Return the (X, Y) coordinate for the center point of the cell that contains the specified text.  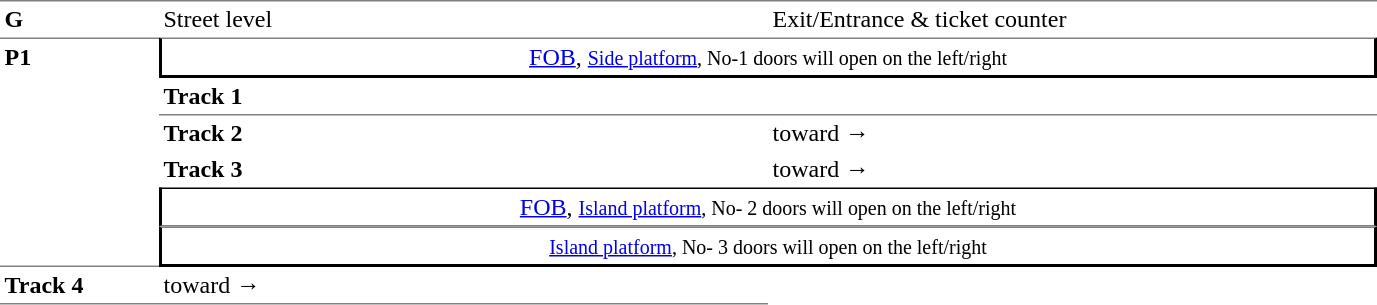
Track 3 (464, 170)
Exit/Entrance & ticket counter (1072, 19)
Track 1 (464, 97)
Track 2 (464, 134)
Track 4 (80, 286)
Island platform, No- 3 doors will open on the left/right (768, 246)
FOB, Island platform, No- 2 doors will open on the left/right (768, 208)
G (80, 19)
FOB, Side platform, No-1 doors will open on the left/right (768, 58)
Street level (464, 19)
P1 (80, 153)
